Determine the (X, Y) coordinate at the center of the cell enclosing the given text.  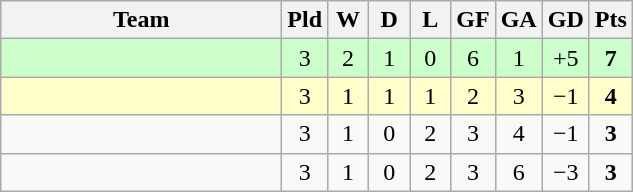
7 (610, 58)
Pld (305, 20)
Team (142, 20)
GA (518, 20)
Pts (610, 20)
L (430, 20)
+5 (566, 58)
D (390, 20)
GF (473, 20)
GD (566, 20)
W (348, 20)
−3 (566, 172)
